Identify which cell holds the provided text, then report its (x, y) central coordinate. 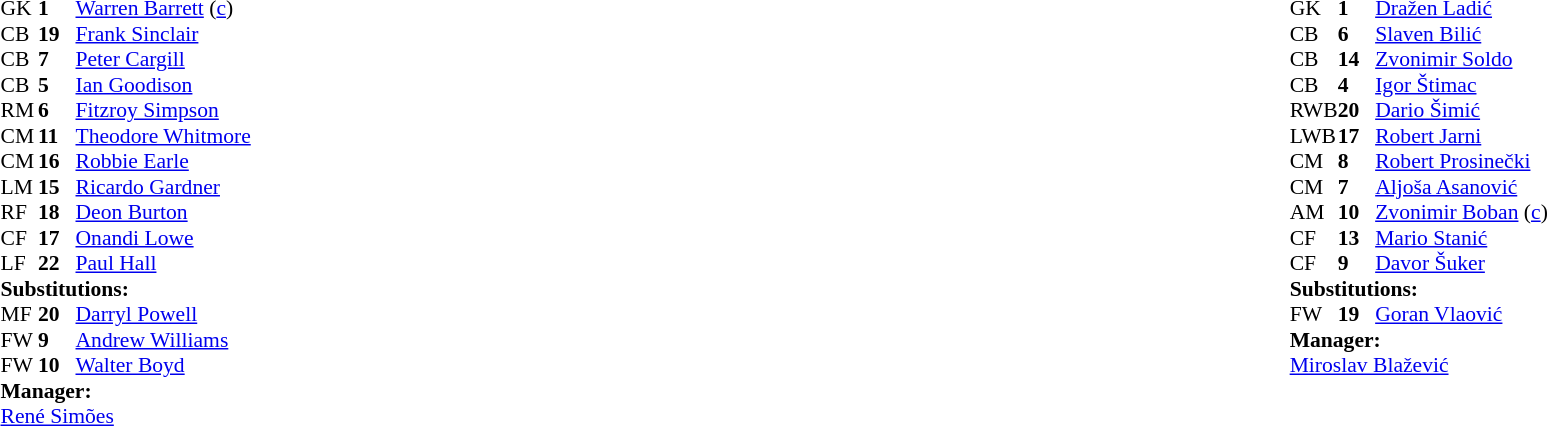
Ian Goodison (164, 85)
RM (19, 111)
Frank Sinclair (164, 34)
AM (1314, 213)
5 (57, 85)
Darryl Powell (164, 315)
Andrew Williams (164, 340)
Onandi Lowe (164, 238)
Paul Hall (164, 263)
13 (1357, 238)
15 (57, 187)
18 (57, 213)
22 (57, 263)
LM (19, 187)
Substitutions: (125, 289)
Peter Cargill (164, 59)
RF (19, 213)
16 (57, 161)
LWB (1314, 136)
LF (19, 263)
Fitzroy Simpson (164, 111)
MF (19, 315)
Ricardo Gardner (164, 187)
4 (1357, 85)
Walter Boyd (164, 365)
Robbie Earle (164, 161)
Deon Burton (164, 213)
Theodore Whitmore (164, 136)
11 (57, 136)
Manager: (125, 391)
14 (1357, 59)
RWB (1314, 111)
8 (1357, 161)
